Capture the cell that displays the provided text and extract its [x, y] central coordinate. 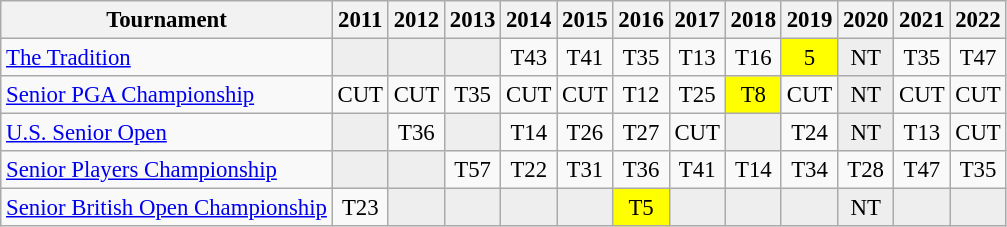
2011 [360, 20]
T22 [529, 170]
2020 [866, 20]
Senior Players Championship [166, 170]
T31 [585, 170]
2019 [809, 20]
2014 [529, 20]
2021 [922, 20]
T43 [529, 58]
Senior PGA Championship [166, 95]
Tournament [166, 20]
2022 [978, 20]
5 [809, 58]
U.S. Senior Open [166, 133]
T23 [360, 208]
2016 [641, 20]
T26 [585, 133]
2018 [753, 20]
2013 [472, 20]
T27 [641, 133]
Senior British Open Championship [166, 208]
T28 [866, 170]
The Tradition [166, 58]
T12 [641, 95]
T5 [641, 208]
T25 [697, 95]
2012 [416, 20]
T34 [809, 170]
2017 [697, 20]
T24 [809, 133]
T57 [472, 170]
T16 [753, 58]
T8 [753, 95]
2015 [585, 20]
